Pinpoint the cell where the given text exists, returning its [X, Y] midpoint coordinate. 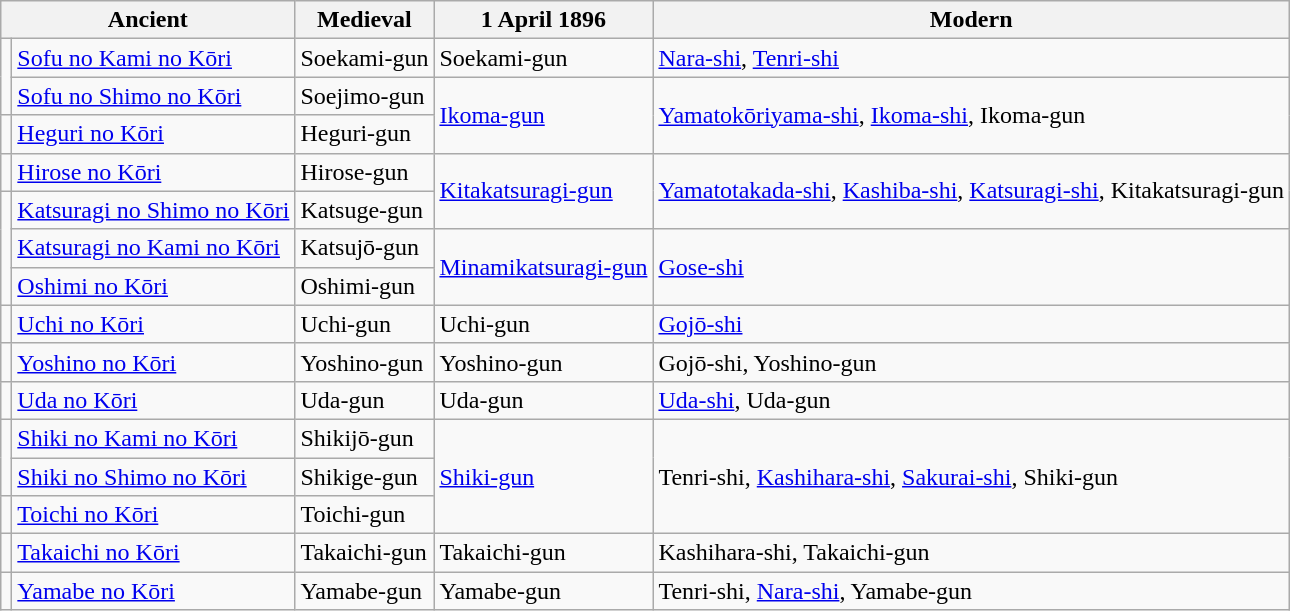
Tenri-shi, Kashihara-shi, Sakurai-shi, Shiki-gun [972, 476]
Oshimi no Kōri [154, 286]
Uda no Kōri [154, 400]
Ikoma-gun [544, 115]
Katsuragi no Kami no Kōri [154, 248]
Gose-shi [972, 267]
Soejimo-gun [364, 96]
Nara-shi, Tenri-shi [972, 58]
Yamabe no Kōri [154, 591]
Heguri no Kōri [154, 134]
Katsuge-gun [364, 210]
Sofu no Shimo no Kōri [154, 96]
Sofu no Kami no Kōri [154, 58]
Medieval [364, 20]
Yoshino no Kōri [154, 362]
Takaichi no Kōri [154, 553]
Katsuragi no Shimo no Kōri [154, 210]
1 April 1896 [544, 20]
Shikige-gun [364, 477]
Hirose-gun [364, 172]
Gojō-shi [972, 324]
Uchi no Kōri [154, 324]
Ancient [148, 20]
Yamatotakada-shi, Kashiba-shi, Katsuragi-shi, Kitakatsuragi-gun [972, 191]
Hirose no Kōri [154, 172]
Kitakatsuragi-gun [544, 191]
Oshimi-gun [364, 286]
Heguri-gun [364, 134]
Gojō-shi, Yoshino-gun [972, 362]
Minamikatsuragi-gun [544, 267]
Kashihara-shi, Takaichi-gun [972, 553]
Shiki no Kami no Kōri [154, 438]
Shiki-gun [544, 476]
Yamatokōriyama-shi, Ikoma-shi, Ikoma-gun [972, 115]
Toichi no Kōri [154, 515]
Shiki no Shimo no Kōri [154, 477]
Tenri-shi, Nara-shi, Yamabe-gun [972, 591]
Uda-shi, Uda-gun [972, 400]
Shikijō-gun [364, 438]
Toichi-gun [364, 515]
Katsujō-gun [364, 248]
Modern [972, 20]
